Capture the cell that displays the provided text and extract its [X, Y] central coordinate. 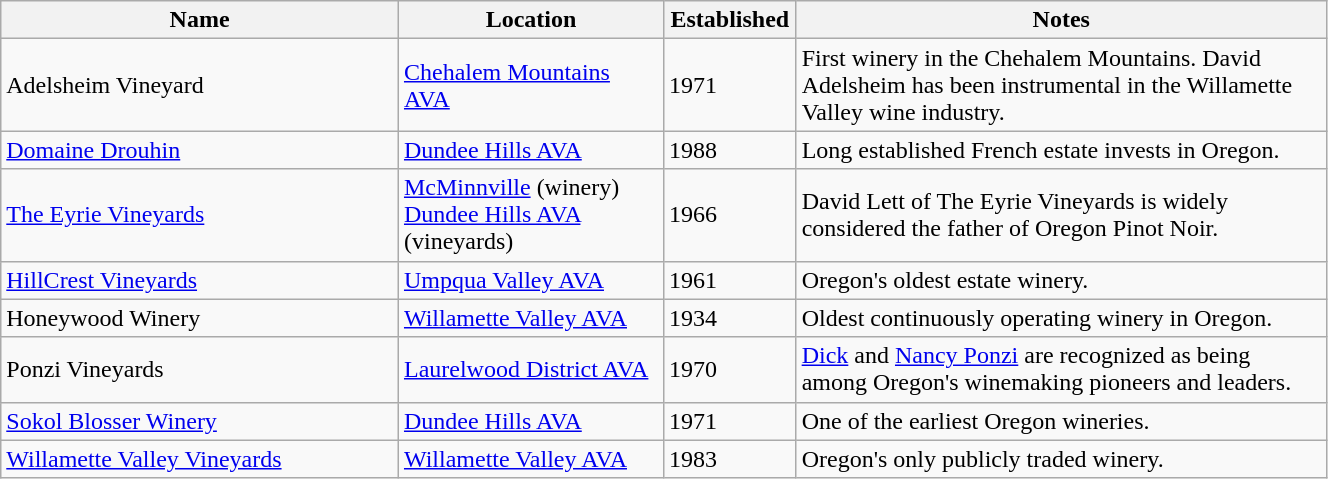
Willamette Valley Vineyards [200, 459]
1934 [730, 318]
Long established French estate invests in Oregon. [1061, 150]
Adelsheim Vineyard [200, 85]
Umpqua Valley AVA [530, 280]
Oldest continuously operating winery in Oregon. [1061, 318]
Oregon's oldest estate winery. [1061, 280]
1983 [730, 459]
David Lett of The Eyrie Vineyards is widely considered the father of Oregon Pinot Noir. [1061, 215]
The Eyrie Vineyards [200, 215]
1970 [730, 370]
Dick and Nancy Ponzi are recognized as being among Oregon's winemaking pioneers and leaders. [1061, 370]
Honeywood Winery [200, 318]
Sokol Blosser Winery [200, 421]
Oregon's only publicly traded winery. [1061, 459]
First winery in the Chehalem Mountains. David Adelsheim has been instrumental in the Willamette Valley wine industry. [1061, 85]
One of the earliest Oregon wineries. [1061, 421]
Chehalem Mountains AVA [530, 85]
Name [200, 20]
Ponzi Vineyards [200, 370]
McMinnville (winery)Dundee Hills AVA (vineyards) [530, 215]
Location [530, 20]
1988 [730, 150]
HillCrest Vineyards [200, 280]
1961 [730, 280]
Established [730, 20]
Domaine Drouhin [200, 150]
1966 [730, 215]
Laurelwood District AVA [530, 370]
Notes [1061, 20]
